Return [x, y] of the center of cell containing provided text 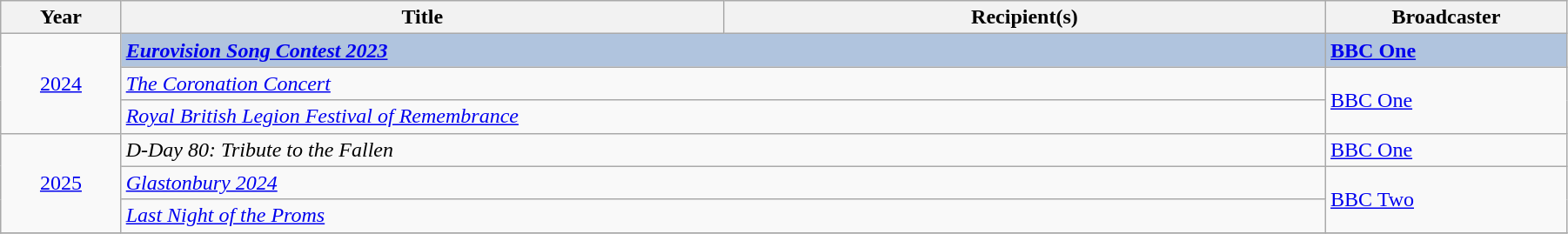
BBC Two [1446, 199]
Royal British Legion Festival of Remembrance [723, 117]
2025 [61, 183]
2024 [61, 84]
Broadcaster [1446, 17]
Eurovision Song Contest 2023 [723, 50]
The Coronation Concert [723, 84]
Title [422, 17]
D-Day 80: Tribute to the Fallen [723, 150]
Glastonbury 2024 [723, 183]
Recipient(s) [1024, 17]
Last Night of the Proms [723, 216]
Year [61, 17]
